Find where the given text appears and provide that cell's center as (x, y) coordinate. 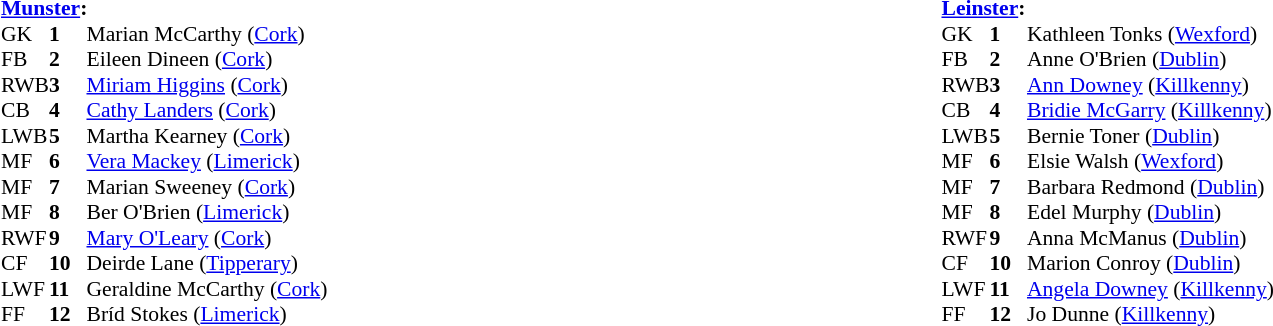
Ber O'Brien (Limerick) (206, 213)
Marian McCarthy (Cork) (206, 34)
Cathy Landers (Cork) (206, 111)
Mary O'Leary (Cork) (206, 238)
Geraldine McCarthy (Cork) (206, 289)
Deirde Lane (Tipperary) (206, 263)
Marian Sweeney (Cork) (206, 187)
Miriam Higgins (Cork) (206, 85)
Eileen Dineen (Cork) (206, 59)
Martha Kearney (Cork) (206, 136)
Vera Mackey (Limerick) (206, 161)
